For the text-containing cell, return its midpoint in (X, Y) coordinate format. 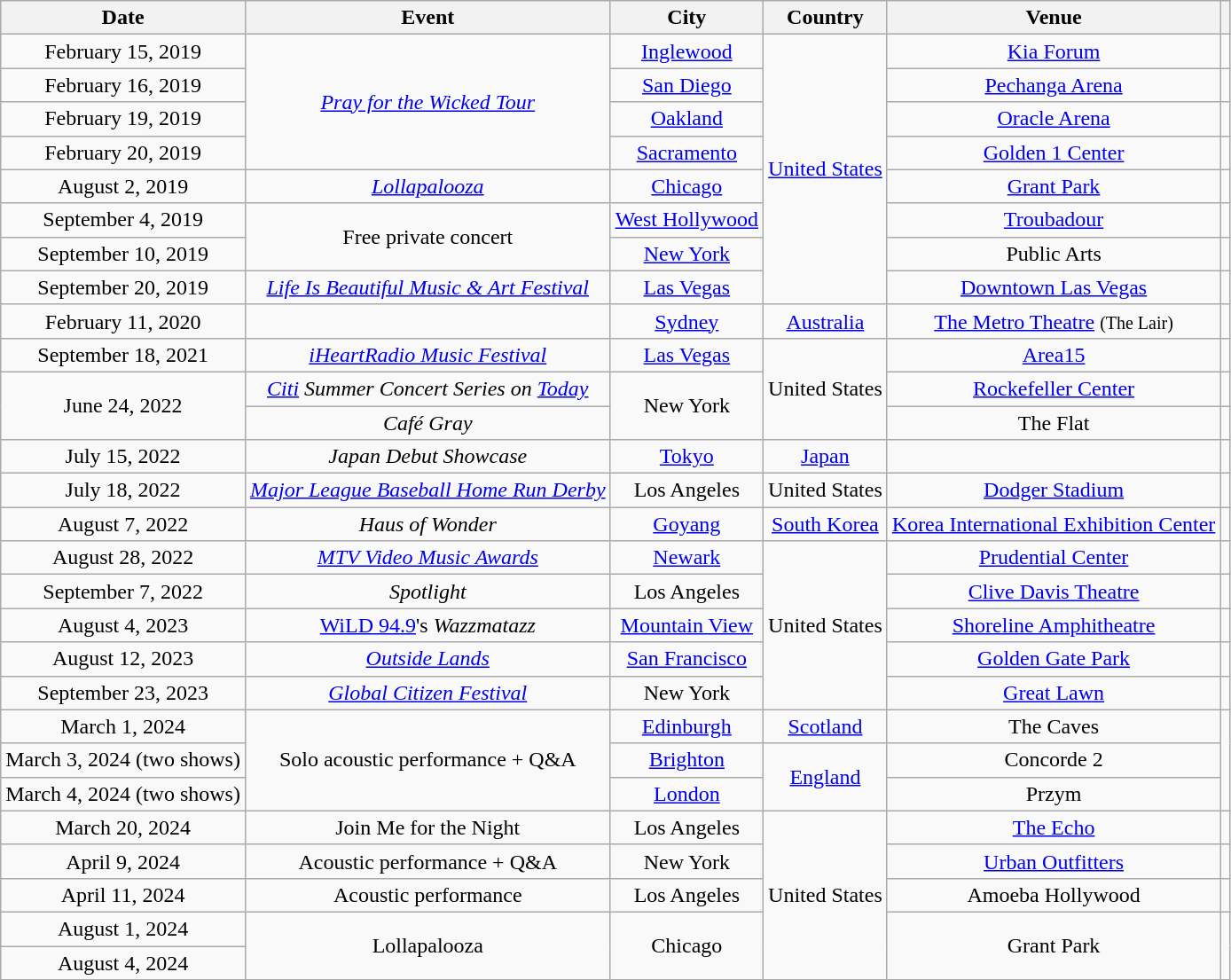
Golden 1 Center (1054, 153)
September 10, 2019 (123, 254)
February 16, 2019 (123, 85)
February 20, 2019 (123, 153)
July 15, 2022 (123, 457)
February 15, 2019 (123, 51)
iHeartRadio Music Festival (427, 355)
The Caves (1054, 726)
Solo acoustic performance + Q&A (427, 760)
June 24, 2022 (123, 405)
September 23, 2023 (123, 693)
Golden Gate Park (1054, 659)
Citi Summer Concert Series on Today (427, 388)
Outside Lands (427, 659)
San Diego (686, 85)
Pray for the Wicked Tour (427, 102)
Event (427, 18)
Venue (1054, 18)
Haus of Wonder (427, 524)
March 20, 2024 (123, 827)
August 28, 2022 (123, 558)
August 4, 2023 (123, 625)
Prudential Center (1054, 558)
Major League Baseball Home Run Derby (427, 490)
Goyang (686, 524)
September 18, 2021 (123, 355)
Sacramento (686, 153)
Newark (686, 558)
Spotlight (427, 592)
August 4, 2024 (123, 962)
Great Lawn (1054, 693)
Edinburgh (686, 726)
Oracle Arena (1054, 119)
September 7, 2022 (123, 592)
Japan Debut Showcase (427, 457)
March 1, 2024 (123, 726)
Shoreline Amphitheatre (1054, 625)
Rockefeller Center (1054, 388)
February 19, 2019 (123, 119)
England (826, 777)
The Echo (1054, 827)
The Flat (1054, 423)
September 20, 2019 (123, 287)
Sydney (686, 321)
April 9, 2024 (123, 861)
Downtown Las Vegas (1054, 287)
Dodger Stadium (1054, 490)
Japan (826, 457)
Clive Davis Theatre (1054, 592)
Korea International Exhibition Center (1054, 524)
West Hollywood (686, 220)
Amoeba Hollywood (1054, 895)
Acoustic performance + Q&A (427, 861)
Scotland (826, 726)
July 18, 2022 (123, 490)
Inglewood (686, 51)
Area15 (1054, 355)
San Francisco (686, 659)
September 4, 2019 (123, 220)
Australia (826, 321)
August 12, 2023 (123, 659)
Acoustic performance (427, 895)
Café Gray (427, 423)
City (686, 18)
Mountain View (686, 625)
Pechanga Arena (1054, 85)
March 3, 2024 (two shows) (123, 760)
Przym (1054, 794)
March 4, 2024 (two shows) (123, 794)
Date (123, 18)
The Metro Theatre (The Lair) (1054, 321)
Urban Outfitters (1054, 861)
Free private concert (427, 237)
August 7, 2022 (123, 524)
Public Arts (1054, 254)
Brighton (686, 760)
WiLD 94.9's Wazzmatazz (427, 625)
Country (826, 18)
Global Citizen Festival (427, 693)
April 11, 2024 (123, 895)
South Korea (826, 524)
Tokyo (686, 457)
Life Is Beautiful Music & Art Festival (427, 287)
February 11, 2020 (123, 321)
MTV Video Music Awards (427, 558)
Troubadour (1054, 220)
August 2, 2019 (123, 186)
Concorde 2 (1054, 760)
August 1, 2024 (123, 929)
Oakland (686, 119)
London (686, 794)
Kia Forum (1054, 51)
Join Me for the Night (427, 827)
